Find where the given text appears and provide that cell's center as (x, y) coordinate. 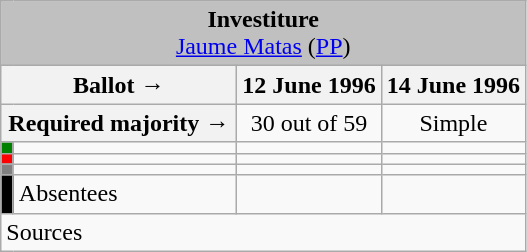
Ballot → (119, 85)
12 June 1996 (309, 85)
Sources (264, 232)
InvestitureJaume Matas (PP) (264, 34)
Required majority → (119, 123)
Simple (453, 123)
Absentees (125, 194)
30 out of 59 (309, 123)
14 June 1996 (453, 85)
